Return the [x, y] coordinate for the center point of the cell that contains the specified text.  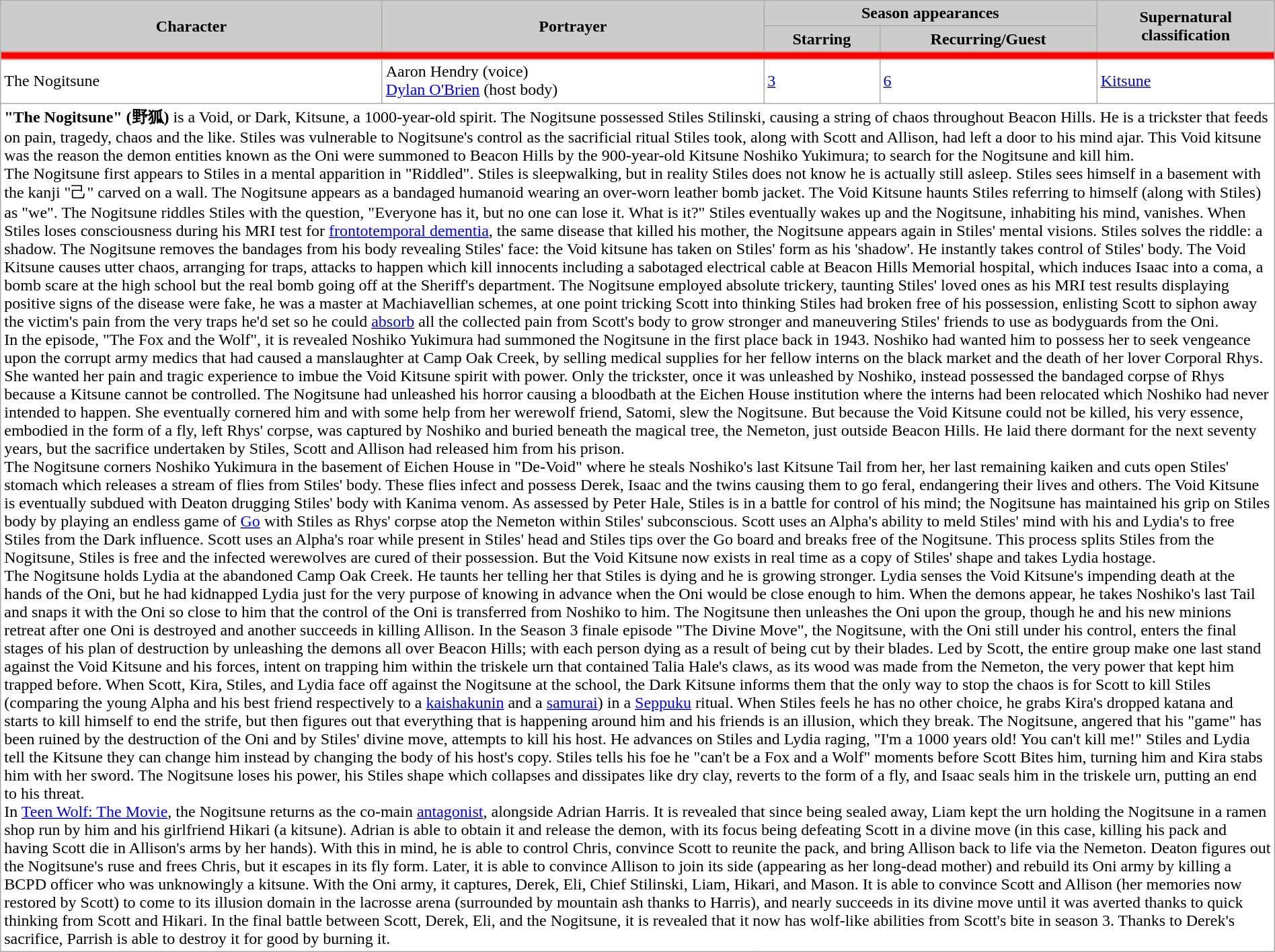
3 [822, 81]
6 [989, 81]
Season appearances [931, 13]
Supernatural classification [1186, 26]
Portrayer [573, 26]
Kitsune [1186, 81]
Recurring/Guest [989, 39]
The Nogitsune [191, 81]
Starring [822, 39]
Aaron Hendry (voice)Dylan O'Brien (host body) [573, 81]
Character [191, 26]
